Pinpoint the cell where the given text exists, returning its (x, y) midpoint coordinate. 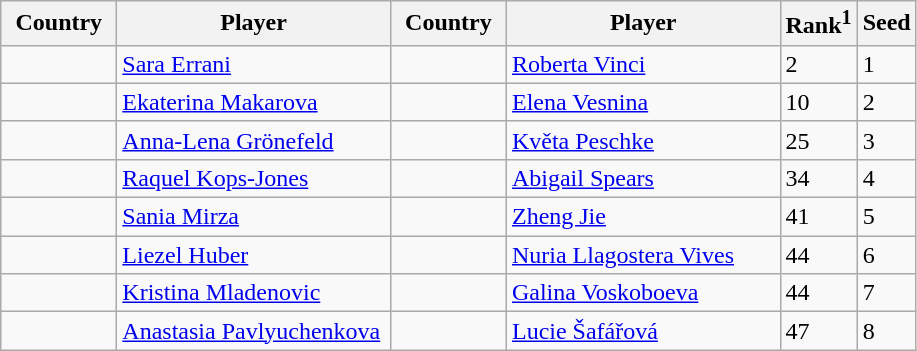
Sara Errani (254, 64)
4 (886, 178)
Anastasia Pavlyuchenkova (254, 331)
Lucie Šafářová (643, 331)
3 (886, 140)
25 (818, 140)
Rank1 (818, 24)
Květa Peschke (643, 140)
10 (818, 102)
Elena Vesnina (643, 102)
Anna-Lena Grönefeld (254, 140)
34 (818, 178)
7 (886, 293)
Zheng Jie (643, 217)
Galina Voskoboeva (643, 293)
Raquel Kops-Jones (254, 178)
8 (886, 331)
Nuria Llagostera Vives (643, 255)
5 (886, 217)
Seed (886, 24)
41 (818, 217)
Roberta Vinci (643, 64)
Kristina Mladenovic (254, 293)
Ekaterina Makarova (254, 102)
6 (886, 255)
1 (886, 64)
Sania Mirza (254, 217)
Abigail Spears (643, 178)
Liezel Huber (254, 255)
47 (818, 331)
